Identify which cell holds the provided text, then report its [X, Y] central coordinate. 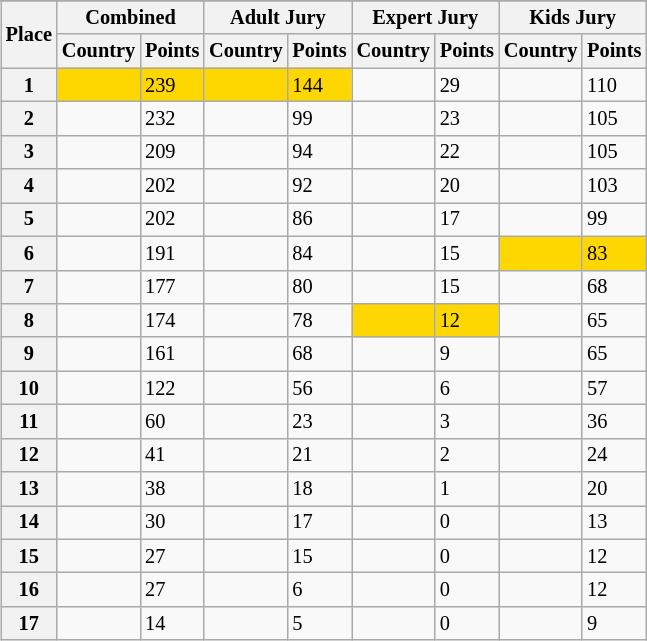
11 [29, 422]
36 [614, 422]
80 [319, 287]
Kids Jury [572, 18]
10 [29, 388]
110 [614, 85]
16 [29, 590]
41 [172, 455]
Place [29, 34]
209 [172, 152]
122 [172, 388]
38 [172, 489]
84 [319, 253]
24 [614, 455]
83 [614, 253]
86 [319, 220]
4 [29, 186]
8 [29, 321]
78 [319, 321]
103 [614, 186]
60 [172, 422]
Adult Jury [278, 18]
21 [319, 455]
232 [172, 119]
92 [319, 186]
57 [614, 388]
29 [467, 85]
30 [172, 523]
Combined [130, 18]
239 [172, 85]
191 [172, 253]
161 [172, 354]
144 [319, 85]
18 [319, 489]
94 [319, 152]
56 [319, 388]
22 [467, 152]
177 [172, 287]
Expert Jury [426, 18]
174 [172, 321]
7 [29, 287]
